Extract the [x, y] coordinate from the center of the cell holding the provided text.  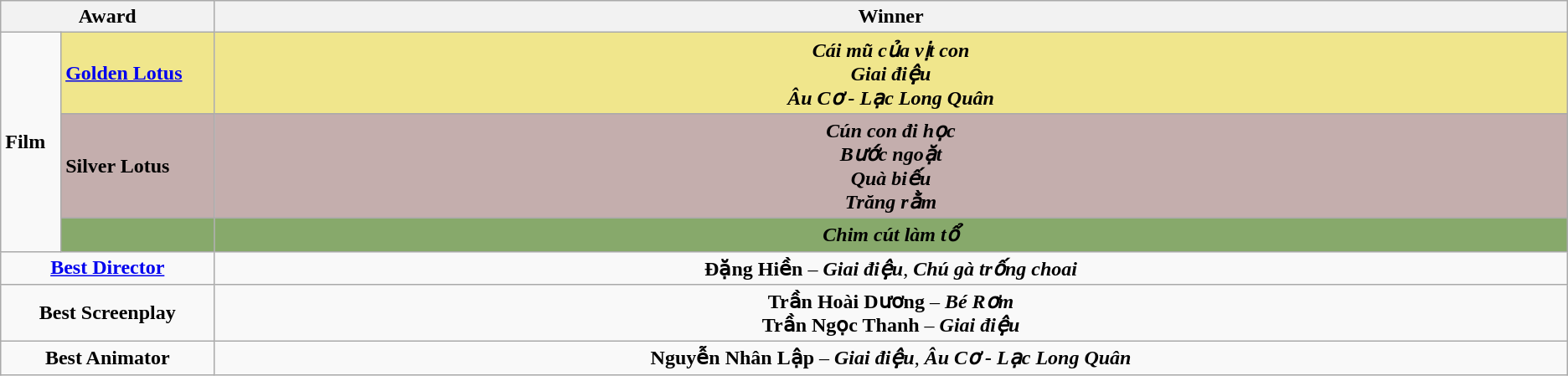
Cún con đi họcBước ngoặtQuà biếuTrăng rằm [891, 166]
Silver Lotus [137, 166]
Đặng Hiền – Giai điệu, Chú gà trống choai [891, 268]
Winner [891, 17]
Best Animator [107, 358]
Golden Lotus [137, 74]
Film [31, 142]
Nguyễn Nhân Lập – Giai điệu, Âu Cơ - Lạc Long Quân [891, 358]
Chim cút làm tổ [891, 234]
Best Screenplay [107, 313]
Best Director [107, 268]
Award [107, 17]
Cái mũ của vịt conGiai điệuÂu Cơ - Lạc Long Quân [891, 74]
Trần Hoài Dương – Bé RơmTrần Ngọc Thanh – Giai điệu [891, 313]
